Extract the (X, Y) coordinate from the center of the cell holding the provided text.  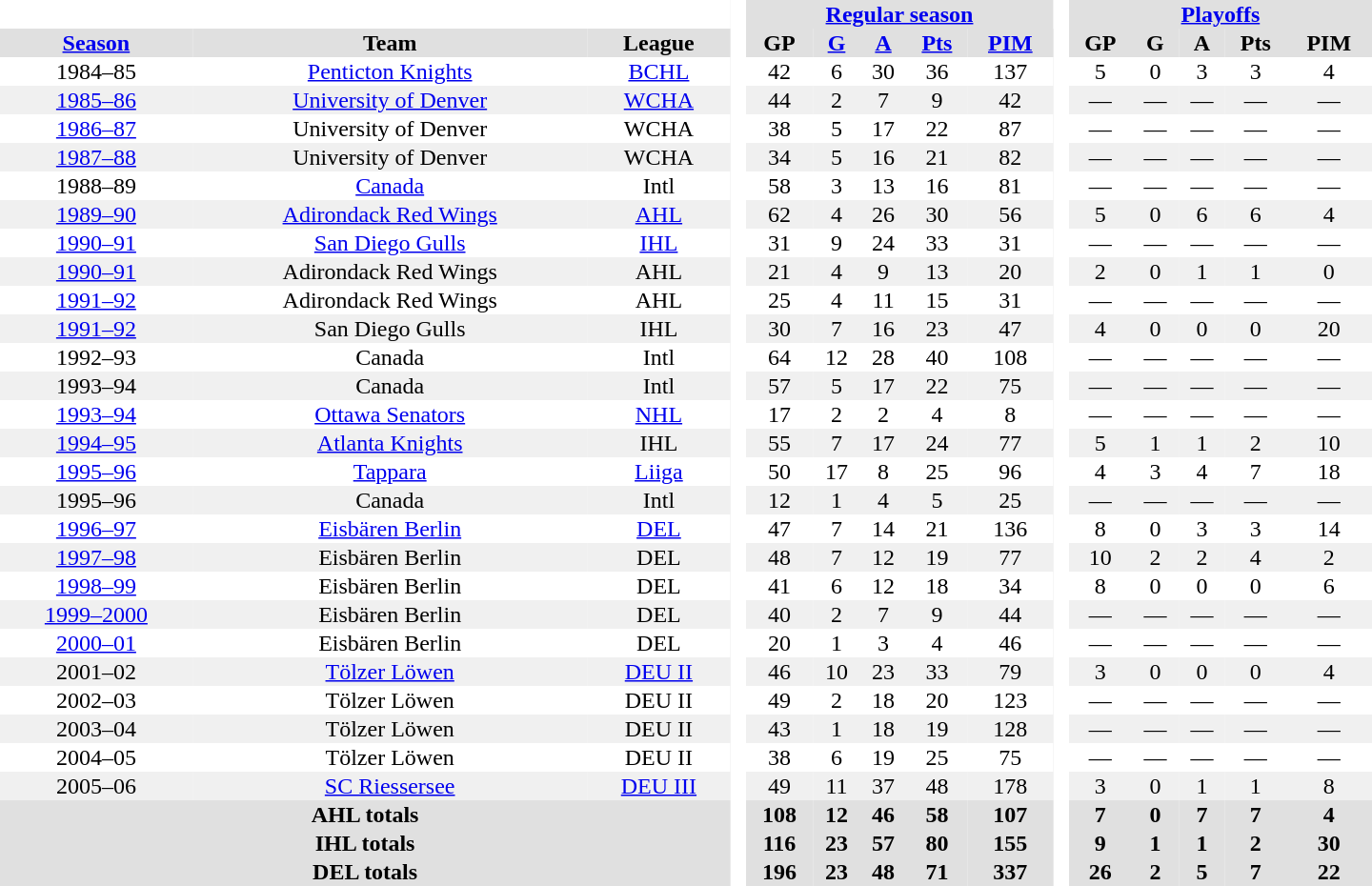
Atlanta Knights (391, 443)
178 (1010, 786)
128 (1010, 729)
1985–86 (96, 100)
1994–95 (96, 443)
2000–01 (96, 643)
43 (779, 729)
81 (1010, 186)
155 (1010, 843)
1989–90 (96, 214)
1988–89 (96, 186)
Season (96, 43)
1997–98 (96, 557)
96 (1010, 472)
79 (1010, 672)
36 (938, 71)
80 (938, 843)
37 (884, 786)
Penticton Knights (391, 71)
1987–88 (96, 157)
Playoffs (1221, 14)
DEL totals (365, 872)
82 (1010, 157)
15 (938, 300)
337 (1010, 872)
1992–93 (96, 357)
2004–05 (96, 757)
28 (884, 357)
1996–97 (96, 529)
2001–02 (96, 672)
1999–2000 (96, 614)
SC Riessersee (391, 786)
IHL totals (365, 843)
1986–87 (96, 129)
41 (779, 586)
123 (1010, 700)
Ottawa Senators (391, 414)
Regular season (899, 14)
116 (779, 843)
League (659, 43)
136 (1010, 529)
196 (779, 872)
2003–04 (96, 729)
137 (1010, 71)
50 (779, 472)
Tappara (391, 472)
1984–85 (96, 71)
AHL totals (365, 815)
NHL (659, 414)
56 (1010, 214)
Liiga (659, 472)
55 (779, 443)
2005–06 (96, 786)
62 (779, 214)
Team (391, 43)
71 (938, 872)
DEU III (659, 786)
1998–99 (96, 586)
2002–03 (96, 700)
BCHL (659, 71)
87 (1010, 129)
64 (779, 357)
107 (1010, 815)
